Identify which cell holds the provided text, then report its [x, y] central coordinate. 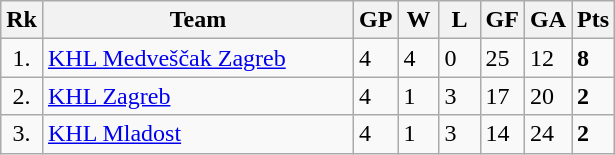
L [460, 20]
W [418, 20]
12 [548, 58]
3. [22, 134]
KHL Mladost [198, 134]
KHL Zagreb [198, 96]
Pts [594, 20]
2. [22, 96]
GP [376, 20]
14 [502, 134]
GF [502, 20]
24 [548, 134]
KHL Medveščak Zagreb [198, 58]
Team [198, 20]
20 [548, 96]
25 [502, 58]
Rk [22, 20]
17 [502, 96]
0 [460, 58]
GA [548, 20]
1. [22, 58]
8 [594, 58]
